Locate the cell with the specified text and output its [x, y] center coordinate. 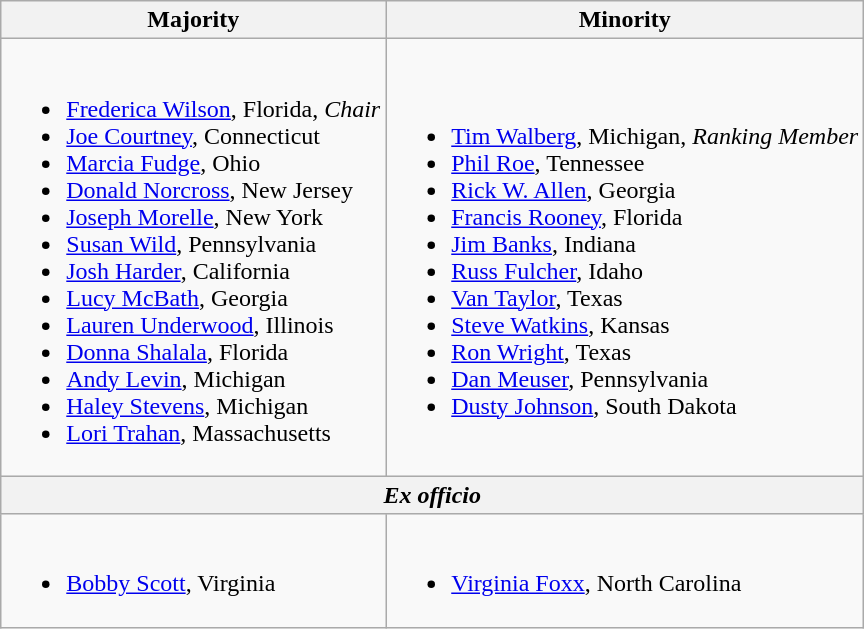
Majority [194, 20]
Ex officio [432, 495]
Minority [625, 20]
Virginia Foxx, North Carolina [625, 570]
Bobby Scott, Virginia [194, 570]
